Locate the cell with the specified text and output its [x, y] center coordinate. 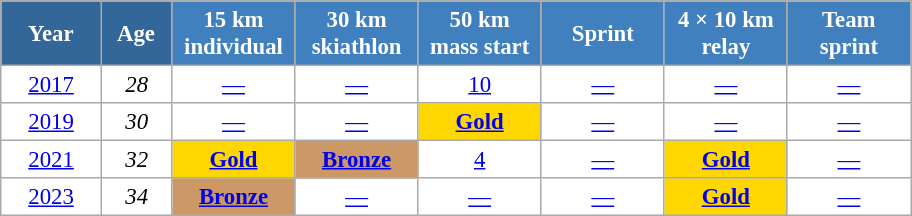
15 km individual [234, 34]
30 km skiathlon [356, 34]
4 × 10 km relay [726, 34]
Sprint [602, 34]
Year [52, 34]
10 [480, 85]
2021 [52, 160]
2023 [52, 197]
Age [136, 34]
2017 [52, 85]
4 [480, 160]
50 km mass start [480, 34]
Team sprint [848, 34]
28 [136, 85]
32 [136, 160]
34 [136, 197]
30 [136, 122]
2019 [52, 122]
